Return the [x, y] coordinate for the center point of the cell that contains the specified text.  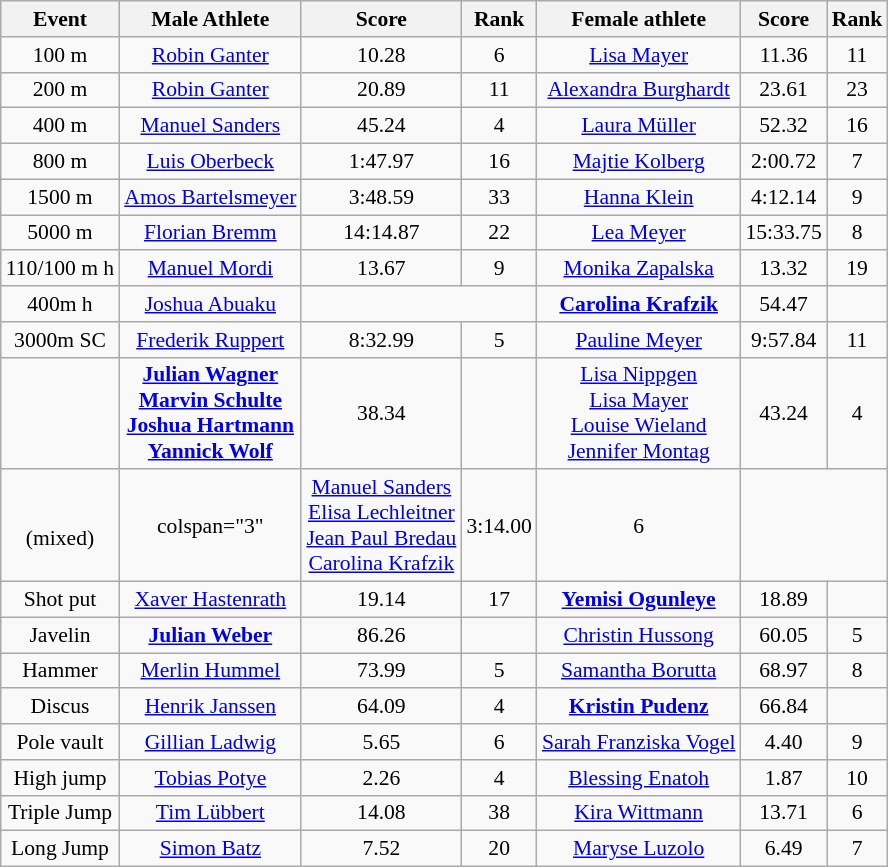
Henrik Janssen [210, 707]
9:57.84 [783, 340]
Kira Wittmann [639, 813]
Sarah Franziska Vogel [639, 742]
10.28 [381, 55]
15:33.75 [783, 233]
Discus [60, 707]
19 [858, 269]
200 m [60, 90]
86.26 [381, 635]
23 [858, 90]
2:00.72 [783, 162]
54.47 [783, 304]
3000m SC [60, 340]
6.49 [783, 849]
Kristin Pudenz [639, 707]
Carolina Krafzik [639, 304]
22 [498, 233]
Pauline Meyer [639, 340]
Javelin [60, 635]
7.52 [381, 849]
2.26 [381, 778]
Triple Jump [60, 813]
Christin Hussong [639, 635]
High jump [60, 778]
Long Jump [60, 849]
3:48.59 [381, 197]
17 [498, 600]
1:47.97 [381, 162]
4.40 [783, 742]
Lisa Mayer [639, 55]
Tim Lübbert [210, 813]
Male Athlete [210, 19]
Majtie Kolberg [639, 162]
10 [858, 778]
13.67 [381, 269]
Alexandra Burghardt [639, 90]
3:14.00 [498, 526]
Female athlete [639, 19]
Maryse Luzolo [639, 849]
colspan="3" [210, 526]
Merlin Hummel [210, 671]
38.34 [381, 413]
Gillian Ladwig [210, 742]
Shot put [60, 600]
Hanna Klein [639, 197]
Manuel Sanders [210, 126]
400 m [60, 126]
43.24 [783, 413]
Xaver Hastenrath [210, 600]
Samantha Borutta [639, 671]
1.87 [783, 778]
13.32 [783, 269]
Julian Weber [210, 635]
Julian WagnerMarvin SchulteJoshua HartmannYannick Wolf [210, 413]
Lea Meyer [639, 233]
Florian Bremm [210, 233]
Manuel SandersElisa LechleitnerJean Paul BredauCarolina Krafzik [381, 526]
Luis Oberbeck [210, 162]
400m h [60, 304]
5000 m [60, 233]
45.24 [381, 126]
13.71 [783, 813]
Frederik Ruppert [210, 340]
66.84 [783, 707]
Manuel Mordi [210, 269]
64.09 [381, 707]
Joshua Abuaku [210, 304]
Pole vault [60, 742]
Yemisi Ogunleye [639, 600]
(mixed) [60, 526]
8:32.99 [381, 340]
Lisa NippgenLisa MayerLouise WielandJennifer Montag [639, 413]
52.32 [783, 126]
20.89 [381, 90]
Amos Bartelsmeyer [210, 197]
14:14.87 [381, 233]
73.99 [381, 671]
Tobias Potye [210, 778]
20 [498, 849]
Hammer [60, 671]
4:12.14 [783, 197]
Blessing Enatoh [639, 778]
38 [498, 813]
Monika Zapalska [639, 269]
110/100 m h [60, 269]
18.89 [783, 600]
19.14 [381, 600]
68.97 [783, 671]
14.08 [381, 813]
1500 m [60, 197]
Simon Batz [210, 849]
60.05 [783, 635]
23.61 [783, 90]
800 m [60, 162]
33 [498, 197]
Event [60, 19]
11.36 [783, 55]
100 m [60, 55]
Laura Müller [639, 126]
5.65 [381, 742]
